Determine the [X, Y] coordinate at the center of the cell enclosing the given text.  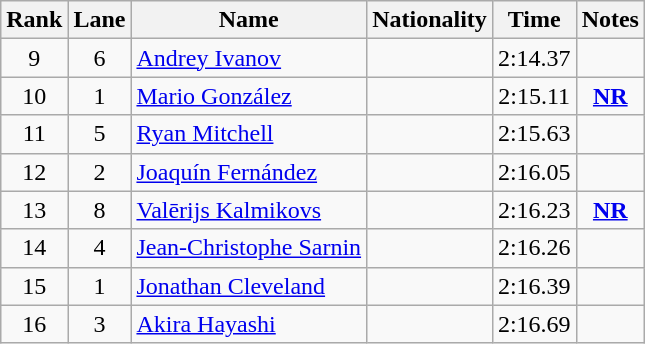
8 [100, 210]
2:15.11 [534, 96]
Valērijs Kalmikovs [249, 210]
Mario González [249, 96]
13 [34, 210]
Notes [610, 20]
5 [100, 134]
11 [34, 134]
10 [34, 96]
12 [34, 172]
Joaquín Fernández [249, 172]
2:14.37 [534, 58]
Time [534, 20]
3 [100, 324]
Akira Hayashi [249, 324]
16 [34, 324]
Lane [100, 20]
Ryan Mitchell [249, 134]
2:16.26 [534, 248]
Nationality [430, 20]
Jonathan Cleveland [249, 286]
2 [100, 172]
2:16.69 [534, 324]
6 [100, 58]
2:15.63 [534, 134]
14 [34, 248]
4 [100, 248]
2:16.05 [534, 172]
Name [249, 20]
15 [34, 286]
Rank [34, 20]
2:16.39 [534, 286]
9 [34, 58]
2:16.23 [534, 210]
Jean-Christophe Sarnin [249, 248]
Andrey Ivanov [249, 58]
